Determine the [X, Y] coordinate at the center of the cell enclosing the given text.  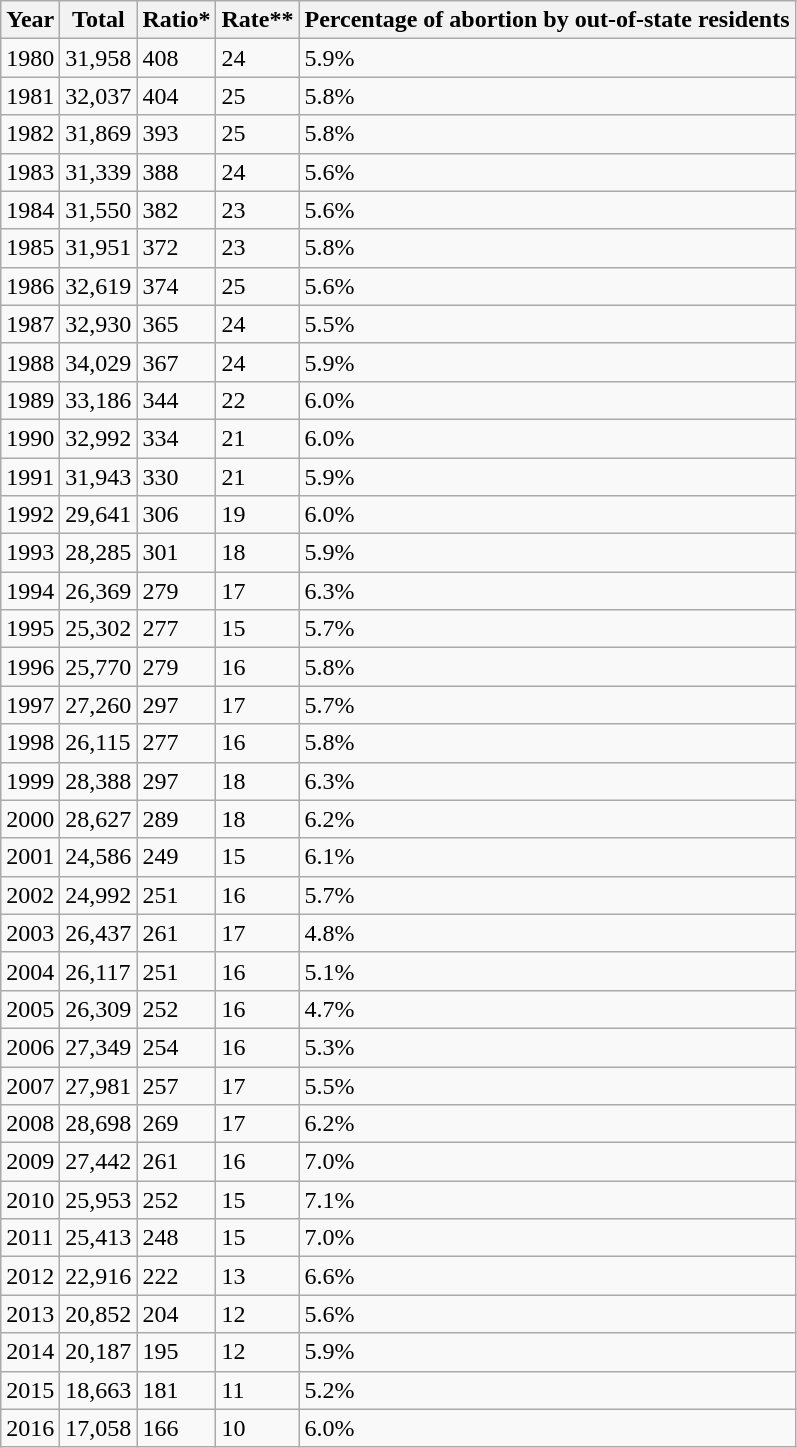
22 [258, 400]
20,187 [98, 1352]
5.1% [547, 971]
6.6% [547, 1276]
18,663 [98, 1390]
388 [176, 172]
249 [176, 857]
11 [258, 1390]
22,916 [98, 1276]
2006 [30, 1047]
31,869 [98, 134]
2001 [30, 857]
24,992 [98, 895]
1998 [30, 743]
1992 [30, 515]
25,302 [98, 629]
32,037 [98, 96]
301 [176, 553]
374 [176, 286]
372 [176, 248]
26,309 [98, 1009]
334 [176, 438]
1982 [30, 134]
408 [176, 58]
25,770 [98, 667]
32,930 [98, 324]
28,285 [98, 553]
13 [258, 1276]
2015 [30, 1390]
269 [176, 1124]
26,115 [98, 743]
32,619 [98, 286]
1994 [30, 591]
33,186 [98, 400]
4.8% [547, 933]
2000 [30, 819]
289 [176, 819]
5.2% [547, 1390]
2009 [30, 1162]
31,943 [98, 477]
344 [176, 400]
181 [176, 1390]
1981 [30, 96]
Rate** [258, 20]
195 [176, 1352]
1999 [30, 781]
27,260 [98, 705]
27,349 [98, 1047]
1983 [30, 172]
404 [176, 96]
248 [176, 1238]
1987 [30, 324]
25,413 [98, 1238]
2012 [30, 1276]
1989 [30, 400]
254 [176, 1047]
1997 [30, 705]
4.7% [547, 1009]
Percentage of abortion by out-of-state residents [547, 20]
257 [176, 1085]
1993 [30, 553]
19 [258, 515]
1988 [30, 362]
6.1% [547, 857]
1996 [30, 667]
27,981 [98, 1085]
34,029 [98, 362]
367 [176, 362]
31,339 [98, 172]
28,388 [98, 781]
26,437 [98, 933]
31,550 [98, 210]
1980 [30, 58]
7.1% [547, 1200]
2011 [30, 1238]
1986 [30, 286]
2005 [30, 1009]
2004 [30, 971]
365 [176, 324]
26,369 [98, 591]
29,641 [98, 515]
10 [258, 1428]
31,951 [98, 248]
2003 [30, 933]
1985 [30, 248]
25,953 [98, 1200]
306 [176, 515]
166 [176, 1428]
2007 [30, 1085]
222 [176, 1276]
2014 [30, 1352]
2002 [30, 895]
2010 [30, 1200]
393 [176, 134]
20,852 [98, 1314]
31,958 [98, 58]
24,586 [98, 857]
32,992 [98, 438]
Year [30, 20]
28,627 [98, 819]
330 [176, 477]
2008 [30, 1124]
Ratio* [176, 20]
27,442 [98, 1162]
1984 [30, 210]
5.3% [547, 1047]
2016 [30, 1428]
204 [176, 1314]
1995 [30, 629]
26,117 [98, 971]
2013 [30, 1314]
1991 [30, 477]
17,058 [98, 1428]
Total [98, 20]
1990 [30, 438]
28,698 [98, 1124]
382 [176, 210]
